Pinpoint the cell where the given text exists, returning its (X, Y) midpoint coordinate. 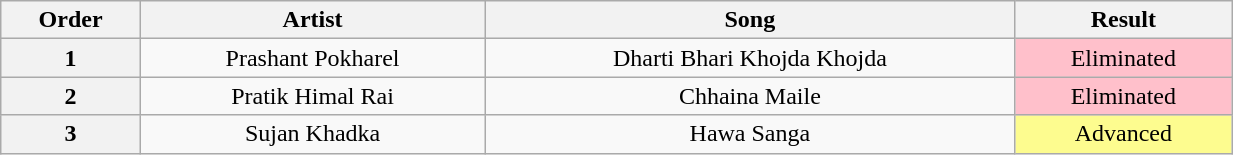
Advanced (1124, 134)
Order (71, 20)
3 (71, 134)
Pratik Himal Rai (312, 96)
Chhaina Maile (750, 96)
Prashant Pokharel (312, 58)
1 (71, 58)
Result (1124, 20)
Artist (312, 20)
Hawa Sanga (750, 134)
Dharti Bhari Khojda Khojda (750, 58)
Sujan Khadka (312, 134)
Song (750, 20)
2 (71, 96)
